Capture the cell that displays the provided text and extract its [X, Y] central coordinate. 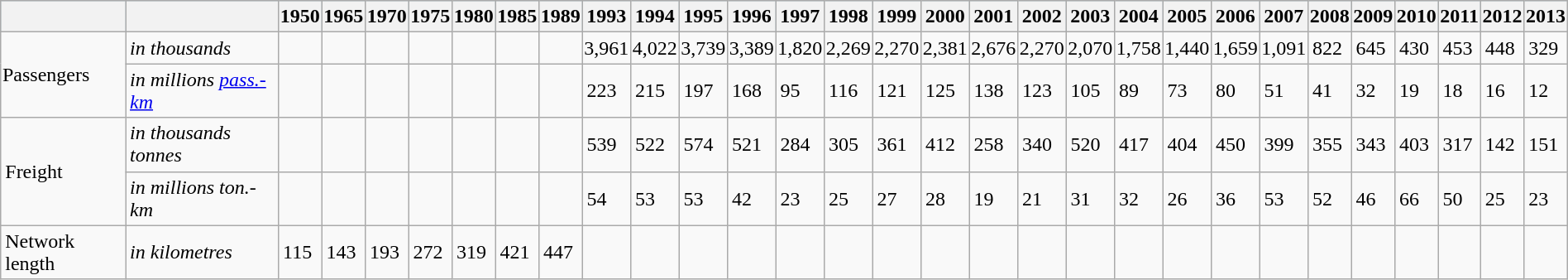
123 [1042, 91]
Network length [63, 252]
522 [655, 144]
2001 [993, 17]
95 [800, 91]
430 [1417, 48]
1999 [896, 17]
197 [703, 91]
2,381 [945, 48]
539 [606, 144]
125 [945, 91]
26 [1187, 199]
215 [655, 91]
574 [703, 144]
447 [561, 252]
1989 [561, 17]
317 [1459, 144]
105 [1090, 91]
421 [517, 252]
2010 [1417, 17]
329 [1546, 48]
1994 [655, 17]
121 [896, 91]
520 [1090, 144]
2002 [1042, 17]
361 [896, 144]
2005 [1187, 17]
1985 [517, 17]
2004 [1139, 17]
2006 [1236, 17]
41 [1330, 91]
1,758 [1139, 48]
Freight [63, 171]
1998 [849, 17]
in millions ton.-km [202, 199]
3,739 [703, 48]
21 [1042, 199]
1,820 [800, 48]
2008 [1330, 17]
3,961 [606, 48]
16 [1502, 91]
42 [752, 199]
2009 [1373, 17]
645 [1373, 48]
272 [430, 252]
1975 [430, 17]
399 [1284, 144]
27 [896, 199]
1970 [387, 17]
258 [993, 144]
52 [1330, 199]
1993 [606, 17]
1996 [752, 17]
2,676 [993, 48]
51 [1284, 91]
343 [1373, 144]
in thousands tonnes [202, 144]
450 [1236, 144]
143 [343, 252]
2007 [1284, 17]
3,389 [752, 48]
1,440 [1187, 48]
in millions pass.-km [202, 91]
1997 [800, 17]
448 [1502, 48]
1,091 [1284, 48]
2012 [1502, 17]
453 [1459, 48]
319 [474, 252]
404 [1187, 144]
31 [1090, 199]
2000 [945, 17]
2,070 [1090, 48]
54 [606, 199]
73 [1187, 91]
12 [1546, 91]
521 [752, 144]
116 [849, 91]
1980 [474, 17]
115 [300, 252]
2011 [1459, 17]
89 [1139, 91]
142 [1502, 144]
193 [387, 252]
4,022 [655, 48]
340 [1042, 144]
in thousands [202, 48]
138 [993, 91]
80 [1236, 91]
1995 [703, 17]
403 [1417, 144]
in kilometres [202, 252]
Passengers [63, 75]
1,659 [1236, 48]
417 [1139, 144]
2013 [1546, 17]
355 [1330, 144]
305 [849, 144]
151 [1546, 144]
284 [800, 144]
168 [752, 91]
28 [945, 199]
223 [606, 91]
1950 [300, 17]
46 [1373, 199]
412 [945, 144]
66 [1417, 199]
18 [1459, 91]
36 [1236, 199]
2,269 [849, 48]
822 [1330, 48]
50 [1459, 199]
1965 [343, 17]
2003 [1090, 17]
